Output the [x, y] coordinate of the center of the cell containing the given text.  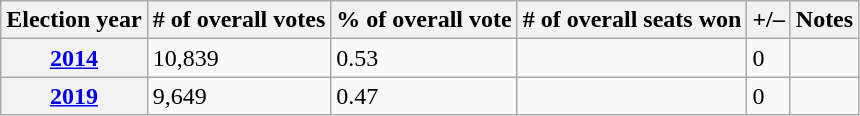
% of overall vote [424, 20]
+/– [768, 20]
10,839 [239, 58]
2014 [74, 58]
0.53 [424, 58]
Notes [824, 20]
# of overall votes [239, 20]
Election year [74, 20]
9,649 [239, 96]
0.47 [424, 96]
2019 [74, 96]
# of overall seats won [632, 20]
